Extract the (x, y) coordinate from the center of the cell holding the provided text.  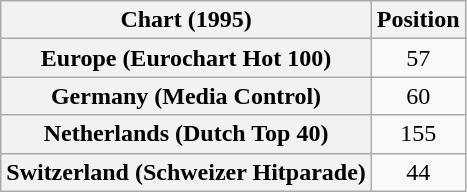
Chart (1995) (186, 20)
Europe (Eurochart Hot 100) (186, 58)
Germany (Media Control) (186, 96)
57 (418, 58)
155 (418, 134)
Position (418, 20)
Netherlands (Dutch Top 40) (186, 134)
44 (418, 172)
60 (418, 96)
Switzerland (Schweizer Hitparade) (186, 172)
